Identify which cell holds the provided text, then report its (X, Y) central coordinate. 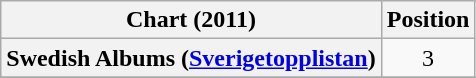
Swedish Albums (Sverigetopplistan) (191, 58)
3 (428, 58)
Position (428, 20)
Chart (2011) (191, 20)
